Extract the [X, Y] coordinate from the center of the cell holding the provided text.  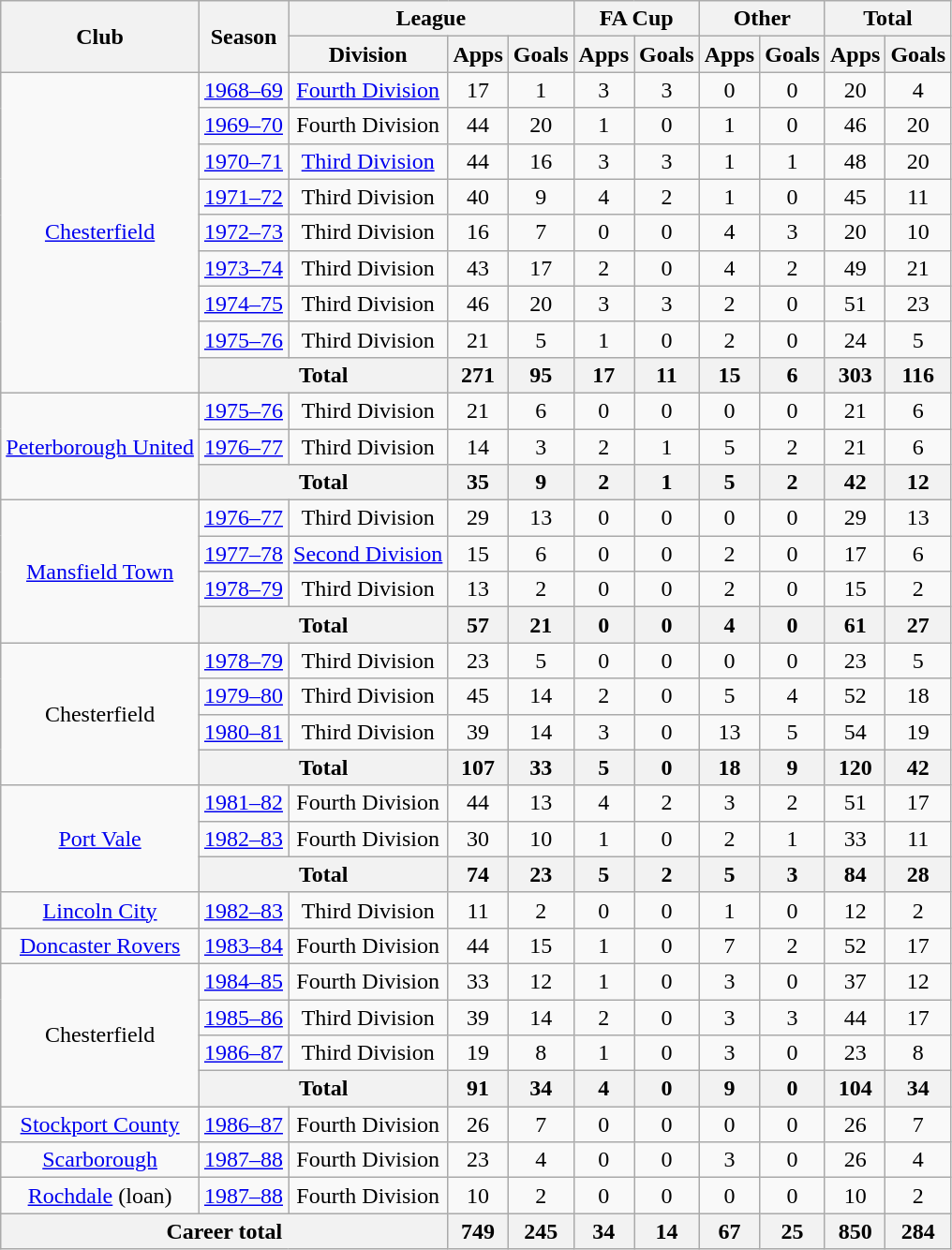
120 [855, 767]
116 [918, 375]
1979–80 [244, 696]
1969–70 [244, 126]
1984–85 [244, 981]
1971–72 [244, 197]
43 [478, 268]
Club [100, 37]
Port Vale [100, 839]
Rochdale (loan) [100, 1196]
104 [855, 1089]
Division [368, 54]
Season [244, 37]
Scarborough [100, 1160]
48 [855, 161]
1980–81 [244, 732]
1972–73 [244, 232]
1973–74 [244, 268]
61 [855, 625]
24 [855, 339]
91 [478, 1089]
35 [478, 483]
67 [729, 1231]
74 [478, 874]
28 [918, 874]
Second Division [368, 554]
850 [855, 1231]
Mansfield Town [100, 572]
League [431, 19]
Stockport County [100, 1124]
27 [918, 625]
1968–69 [244, 90]
95 [541, 375]
245 [541, 1231]
Career total [225, 1231]
49 [855, 268]
Peterborough United [100, 446]
54 [855, 732]
Other [762, 19]
1983–84 [244, 945]
1970–71 [244, 161]
Lincoln City [100, 910]
107 [478, 767]
1977–78 [244, 554]
37 [855, 981]
FA Cup [636, 19]
30 [478, 839]
25 [793, 1231]
284 [918, 1231]
1981–82 [244, 803]
Doncaster Rovers [100, 945]
84 [855, 874]
271 [478, 375]
749 [478, 1231]
40 [478, 197]
57 [478, 625]
1985–86 [244, 1017]
303 [855, 375]
1974–75 [244, 304]
